Locate the cell with the specified text and output its (X, Y) center coordinate. 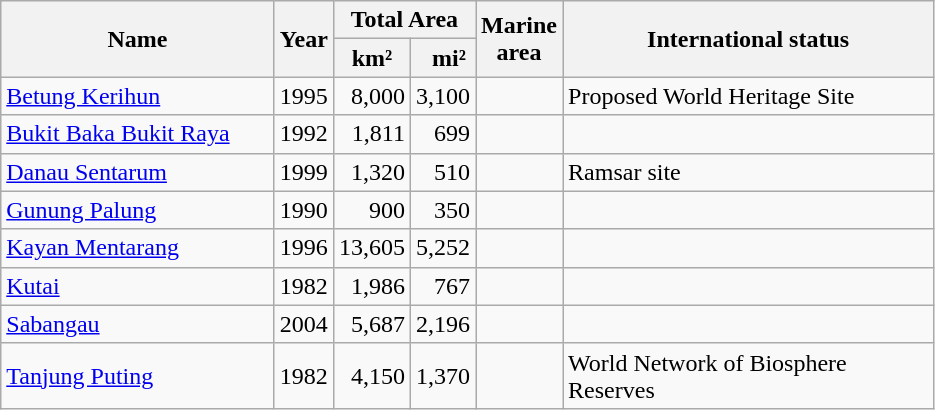
Kayan Mentarang (138, 248)
2004 (304, 324)
699 (442, 134)
Kutai (138, 286)
767 (442, 286)
1995 (304, 96)
900 (372, 210)
World Network of Biosphere Reserves (748, 376)
1996 (304, 248)
1999 (304, 172)
1990 (304, 210)
8,000 (372, 96)
350 (442, 210)
Sabangau (138, 324)
Year (304, 39)
Total Area (404, 20)
Proposed World Heritage Site (748, 96)
Tanjung Puting (138, 376)
mi² (442, 58)
1992 (304, 134)
Gunung Palung (138, 210)
13,605 (372, 248)
Ramsar site (748, 172)
1,320 (372, 172)
510 (442, 172)
4,150 (372, 376)
1,811 (372, 134)
3,100 (442, 96)
1,370 (442, 376)
Betung Kerihun (138, 96)
Bukit Baka Bukit Raya (138, 134)
5,252 (442, 248)
International status (748, 39)
1,986 (372, 286)
km² (372, 58)
Danau Sentarum (138, 172)
Marine area (520, 39)
Name (138, 39)
2,196 (442, 324)
5,687 (372, 324)
